Search for the cell housing the specified text and yield its [X, Y] center coordinate. 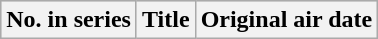
Title [166, 20]
No. in series [69, 20]
Original air date [286, 20]
